For the text-containing cell, return its midpoint in (X, Y) coordinate format. 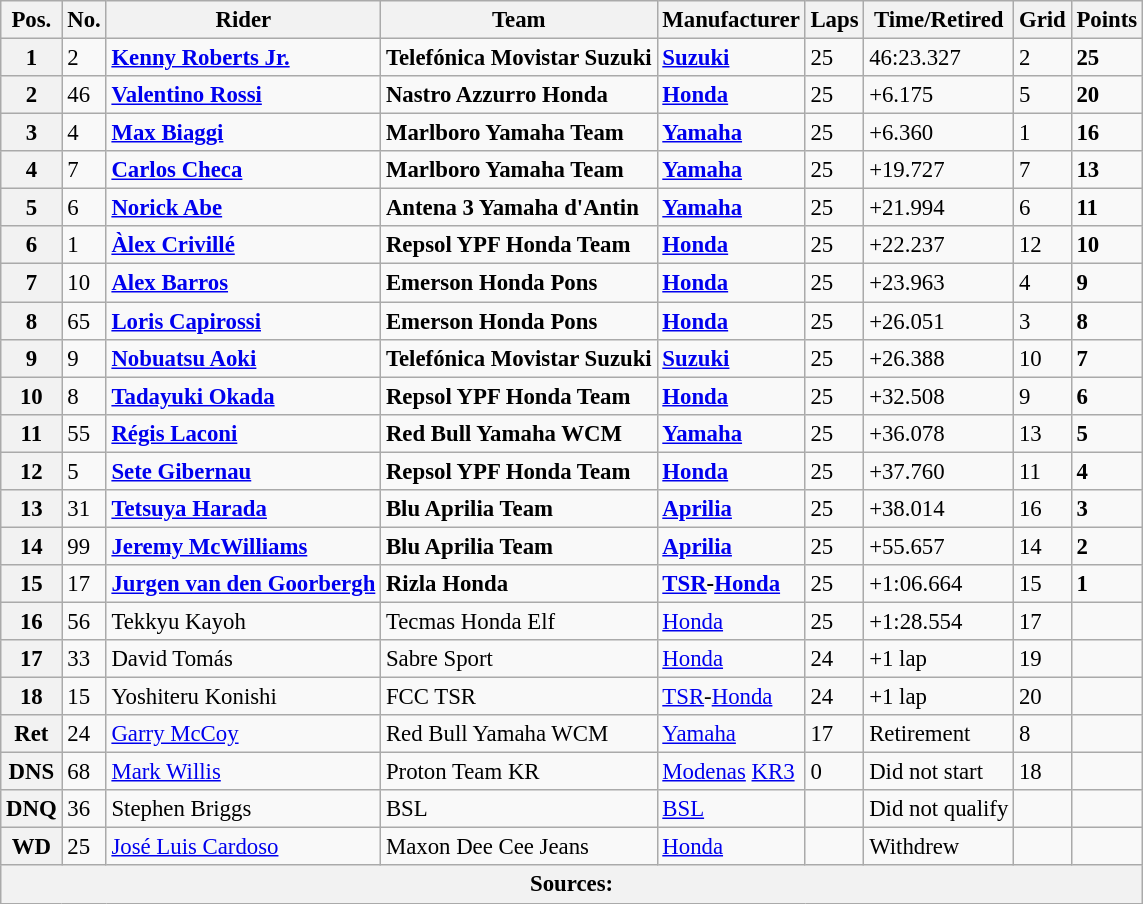
Proton Team KR (519, 772)
WD (32, 847)
Alex Barros (243, 283)
José Luis Cardoso (243, 847)
56 (84, 621)
David Tomás (243, 659)
Team (519, 20)
+36.078 (939, 433)
+26.388 (939, 358)
Grid (1042, 20)
31 (84, 509)
Jurgen van den Goorbergh (243, 584)
Max Biaggi (243, 133)
+19.727 (939, 170)
Sources: (572, 885)
36 (84, 809)
Sabre Sport (519, 659)
+37.760 (939, 471)
Yoshiteru Konishi (243, 697)
Antena 3 Yamaha d'Antin (519, 208)
Nastro Azzurro Honda (519, 95)
Norick Abe (243, 208)
Valentino Rossi (243, 95)
55 (84, 433)
Carlos Checa (243, 170)
+32.508 (939, 396)
Retirement (939, 734)
Kenny Roberts Jr. (243, 58)
Tecmas Honda Elf (519, 621)
Rizla Honda (519, 584)
19 (1042, 659)
Ret (32, 734)
Tekkyu Kayoh (243, 621)
Tetsuya Harada (243, 509)
46:23.327 (939, 58)
Modenas KR3 (731, 772)
68 (84, 772)
+1:28.554 (939, 621)
0 (834, 772)
DNQ (32, 809)
Stephen Briggs (243, 809)
Régis Laconi (243, 433)
FCC TSR (519, 697)
+38.014 (939, 509)
+6.360 (939, 133)
Did not qualify (939, 809)
Withdrew (939, 847)
46 (84, 95)
65 (84, 321)
Garry McCoy (243, 734)
+23.963 (939, 283)
+26.051 (939, 321)
+1:06.664 (939, 584)
Points (1106, 20)
Nobuatsu Aoki (243, 358)
Àlex Crivillé (243, 245)
+21.994 (939, 208)
Tadayuki Okada (243, 396)
Jeremy McWilliams (243, 546)
Maxon Dee Cee Jeans (519, 847)
Sete Gibernau (243, 471)
Time/Retired (939, 20)
Loris Capirossi (243, 321)
Mark Willis (243, 772)
Did not start (939, 772)
DNS (32, 772)
Manufacturer (731, 20)
33 (84, 659)
+22.237 (939, 245)
Laps (834, 20)
+55.657 (939, 546)
99 (84, 546)
Rider (243, 20)
+6.175 (939, 95)
Pos. (32, 20)
No. (84, 20)
